Locate the cell with the specified text and output its [x, y] center coordinate. 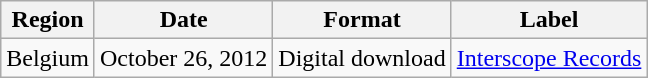
Format [362, 20]
Region [48, 20]
Belgium [48, 58]
Digital download [362, 58]
October 26, 2012 [183, 58]
Interscope Records [549, 58]
Date [183, 20]
Label [549, 20]
